Return the [X, Y] coordinate for the center point of the cell that contains the specified text.  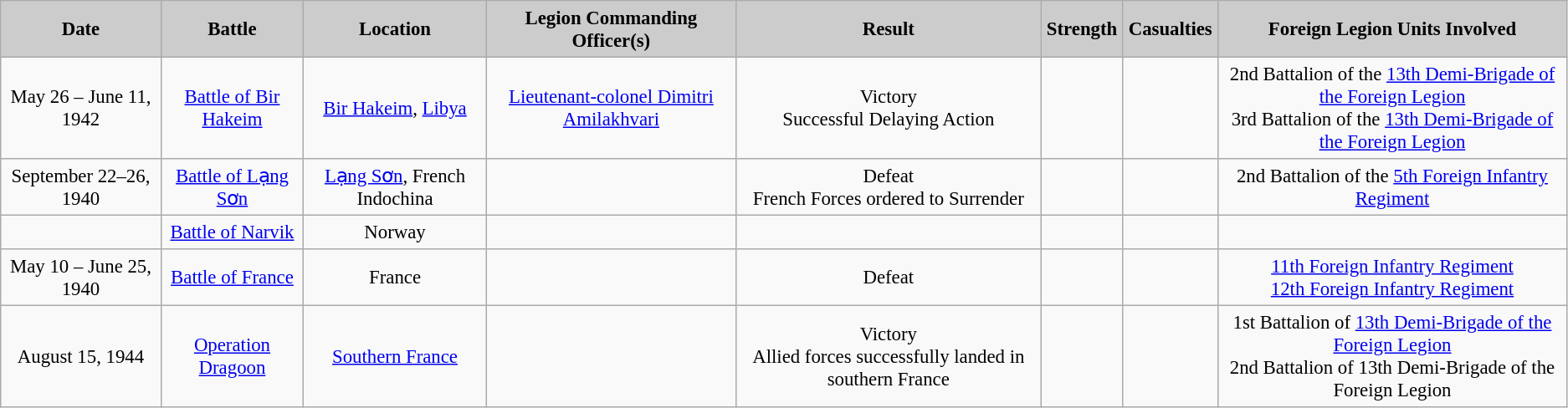
Battle [233, 29]
DefeatFrench Forces ordered to Surrender [889, 187]
May 26 – June 11, 1942 [80, 108]
Casualties [1171, 29]
1st Battalion of 13th Demi-Brigade of the Foreign Legion 2nd Battalion of 13th Demi-Brigade of the Foreign Legion [1392, 356]
Victory Allied forces successfully landed in southern France [889, 356]
May 10 – June 25, 1940 [80, 278]
Date [80, 29]
VictorySuccessful Delaying Action [889, 108]
Legion Commanding Officer(s) [611, 29]
Battle of Bir Hakeim [233, 108]
Result [889, 29]
11th Foreign Infantry Regiment 12th Foreign Infantry Regiment [1392, 278]
Defeat [889, 278]
Battle of Lạng Sơn [233, 187]
September 22–26, 1940 [80, 187]
Lieutenant-colonel Dimitri Amilakhvari [611, 108]
Bir Hakeim, Libya [395, 108]
August 15, 1944 [80, 356]
Battle of Narvik [233, 232]
Location [395, 29]
Battle of France [233, 278]
2nd Battalion of the 13th Demi-Brigade of the Foreign Legion 3rd Battalion of the 13th Demi-Brigade of the Foreign Legion [1392, 108]
2nd Battalion of the 5th Foreign Infantry Regiment [1392, 187]
France [395, 278]
Norway [395, 232]
Strength [1082, 29]
Operation Dragoon [233, 356]
Southern France [395, 356]
Foreign Legion Units Involved [1392, 29]
Lạng Sơn, French Indochina [395, 187]
